Scan for the cell matching the given text and deliver its (x, y) coordinate at center. 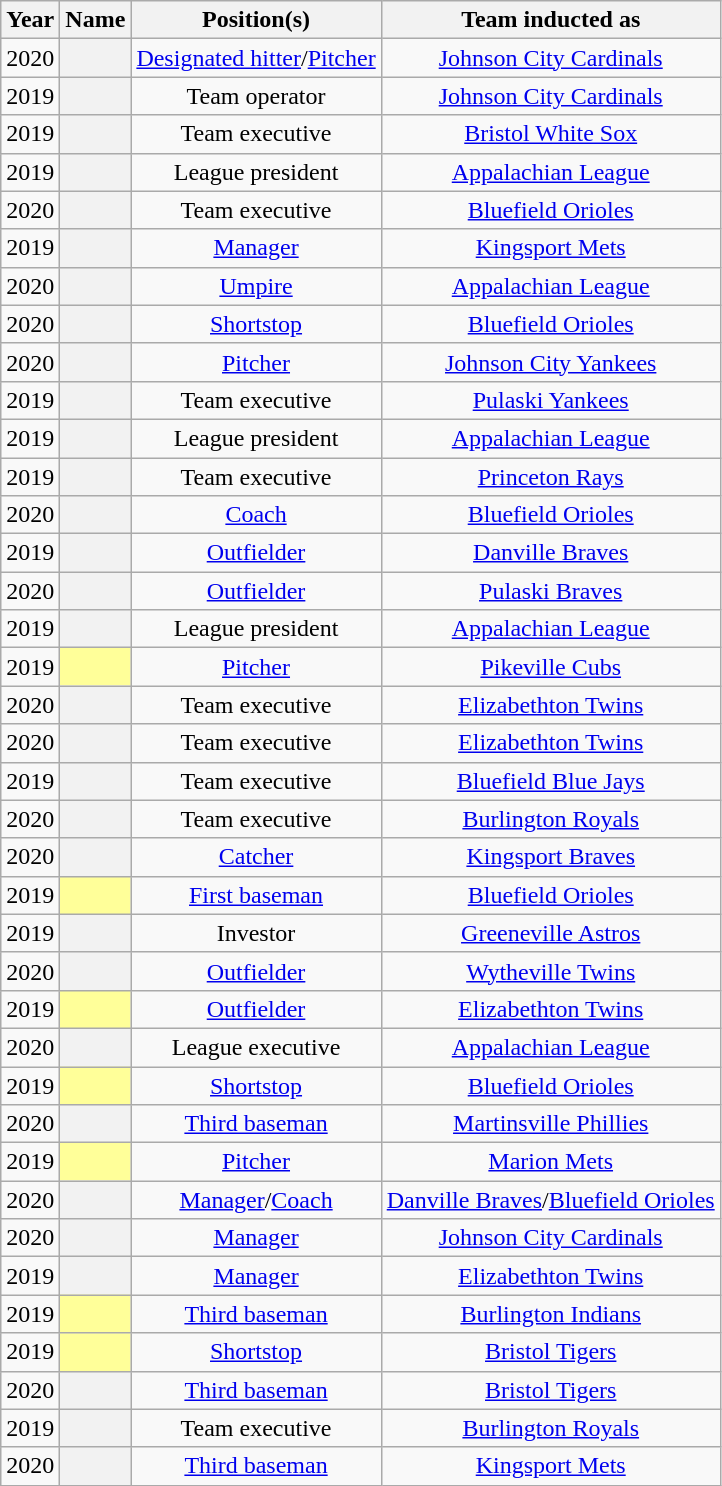
Kingsport Braves (550, 857)
Investor (256, 933)
Year (30, 20)
Name (96, 20)
Team operator (256, 96)
Princeton Rays (550, 477)
Pikeville Cubs (550, 667)
League executive (256, 1047)
Martinsville Phillies (550, 1124)
Marion Mets (550, 1162)
Danville Braves/Bluefield Orioles (550, 1200)
Pulaski Yankees (550, 400)
Danville Braves (550, 553)
Wytheville Twins (550, 971)
Designated hitter/Pitcher (256, 58)
Bluefield Blue Jays (550, 781)
Johnson City Yankees (550, 362)
Umpire (256, 286)
First baseman (256, 895)
Position(s) (256, 20)
Greeneville Astros (550, 933)
Bristol White Sox (550, 134)
Manager/Coach (256, 1200)
Pulaski Braves (550, 591)
Coach (256, 515)
Burlington Indians (550, 1314)
Catcher (256, 857)
Team inducted as (550, 20)
